From the cell containing the given text, extract its center point as [X, Y] coordinate. 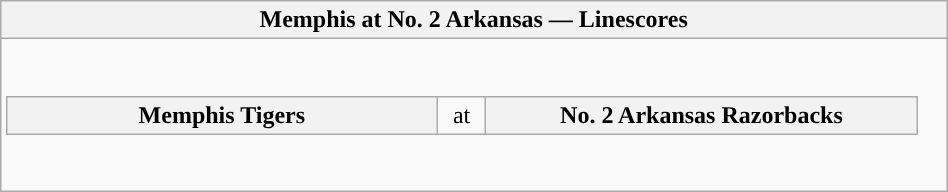
at [462, 115]
Memphis at No. 2 Arkansas — Linescores [474, 20]
Memphis Tigers at No. 2 Arkansas Razorbacks [474, 116]
No. 2 Arkansas Razorbacks [702, 115]
Memphis Tigers [222, 115]
